Find where the given text appears and provide that cell's center as [X, Y] coordinate. 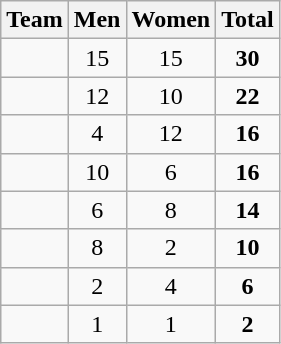
14 [248, 210]
22 [248, 96]
Total [248, 20]
Men [97, 20]
Women [171, 20]
Team [35, 20]
30 [248, 58]
